For the text-containing cell, return its midpoint in (X, Y) coordinate format. 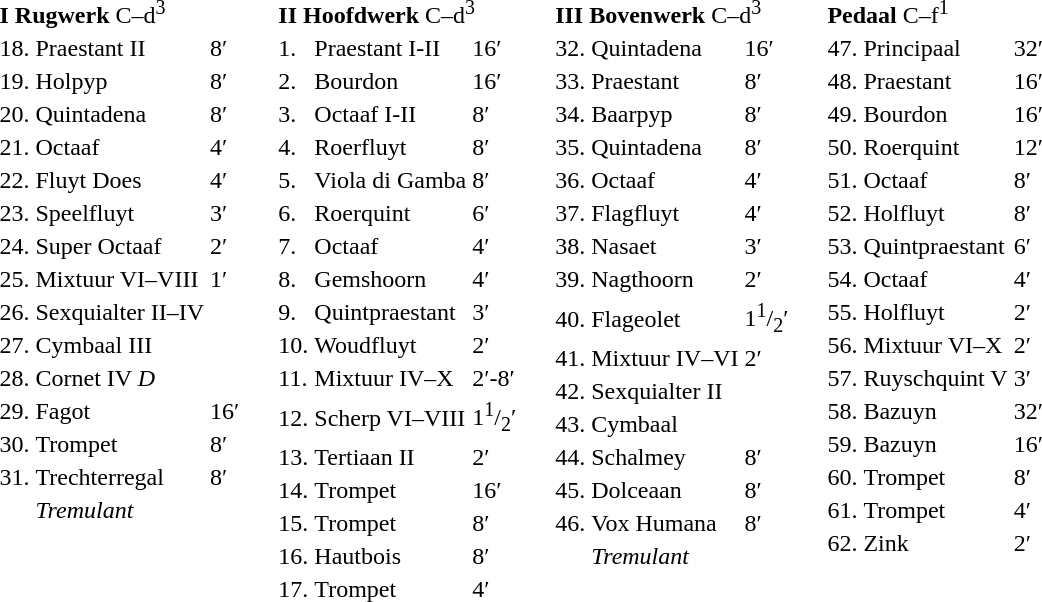
58. (842, 411)
61. (842, 510)
Vox Humana (665, 523)
Mixtuur VI–VIII (120, 279)
6′ (494, 213)
Trechterregal (120, 477)
Sexquialter II (665, 391)
56. (842, 345)
6. (294, 213)
5. (294, 180)
48. (842, 81)
41. (570, 358)
Octaaf I-II (390, 114)
13. (294, 457)
Cymbaal III (120, 345)
Cornet IV D (120, 378)
16. (294, 556)
Flageolet (665, 318)
42. (570, 391)
Praestant I-II (390, 48)
Tertiaan II (390, 457)
Mixtuur IV–VI (665, 358)
Fagot (120, 411)
7. (294, 246)
Woudfluyt (390, 345)
Mixtuur VI–X (936, 345)
51. (842, 180)
2. (294, 81)
1. (294, 48)
52. (842, 213)
Praestant II (120, 48)
14. (294, 490)
2′-8′ (494, 378)
Baarpyp (665, 114)
49. (842, 114)
1′ (225, 279)
59. (842, 444)
62. (842, 543)
39. (570, 279)
53. (842, 246)
46. (570, 523)
12. (294, 418)
40. (570, 318)
50. (842, 147)
Flagfluyt (665, 213)
57. (842, 378)
Fluyt Does (120, 180)
Sexquialter II–IV (120, 312)
Principaal (936, 48)
10. (294, 345)
Gemshoorn (390, 279)
Zink (936, 543)
54. (842, 279)
Super Octaaf (120, 246)
Speelfluyt (120, 213)
44. (570, 457)
45. (570, 490)
60. (842, 477)
37. (570, 213)
Roerfluyt (390, 147)
47. (842, 48)
Schalmey (665, 457)
Nasaet (665, 246)
36. (570, 180)
Viola di Gamba (390, 180)
Mixtuur IV–X (390, 378)
Holpyp (120, 81)
32. (570, 48)
Scherp VI–VIII (390, 418)
55. (842, 312)
11. (294, 378)
Dolceaan (665, 490)
Hautbois (390, 556)
Nagthoorn (665, 279)
3. (294, 114)
34. (570, 114)
Ruyschquint V (936, 378)
38. (570, 246)
4. (294, 147)
33. (570, 81)
8. (294, 279)
Cymbaal (665, 424)
43. (570, 424)
15. (294, 523)
35. (570, 147)
9. (294, 312)
